Extract the [x, y] coordinate from the center of the cell holding the provided text.  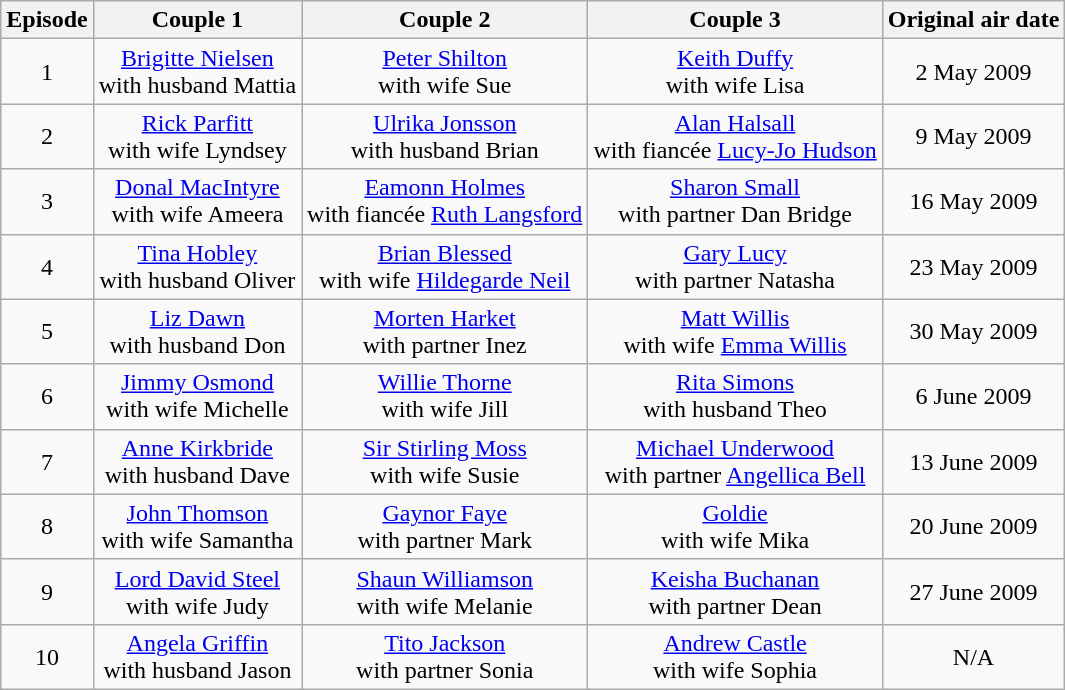
30 May 2009 [974, 332]
Goldiewith wife Mika [735, 526]
Ulrika Jonssonwith husband Brian [445, 136]
Anne Kirkbridewith husband Dave [197, 462]
Liz Dawnwith husband Don [197, 332]
Couple 3 [735, 20]
9 May 2009 [974, 136]
Brigitte Nielsenwith husband Mattia [197, 72]
N/A [974, 656]
Willie Thornewith wife Jill [445, 396]
Keith Duffywith wife Lisa [735, 72]
23 May 2009 [974, 266]
Gary Lucywith partner Natasha [735, 266]
Sharon Smallwith partner Dan Bridge [735, 202]
Angela Griffinwith husband Jason [197, 656]
Brian Blessedwith wife Hildegarde Neil [445, 266]
Sir Stirling Mosswith wife Susie [445, 462]
Gaynor Fayewith partner Mark [445, 526]
Morten Harketwith partner Inez [445, 332]
Tito Jacksonwith partner Sonia [445, 656]
16 May 2009 [974, 202]
5 [47, 332]
Rita Simonswith husband Theo [735, 396]
6 [47, 396]
Episode [47, 20]
Couple 1 [197, 20]
2 [47, 136]
27 June 2009 [974, 592]
Tina Hobleywith husband Oliver [197, 266]
Matt Williswith wife Emma Willis [735, 332]
Michael Underwoodwith partner Angellica Bell [735, 462]
8 [47, 526]
2 May 2009 [974, 72]
13 June 2009 [974, 462]
9 [47, 592]
6 June 2009 [974, 396]
3 [47, 202]
John Thomsonwith wife Samantha [197, 526]
10 [47, 656]
Shaun Williamsonwith wife Melanie [445, 592]
Original air date [974, 20]
Lord David Steel with wife Judy [197, 592]
7 [47, 462]
20 June 2009 [974, 526]
Donal MacIntyrewith wife Ameera [197, 202]
Couple 2 [445, 20]
Keisha Buchananwith partner Dean [735, 592]
1 [47, 72]
4 [47, 266]
Andrew Castlewith wife Sophia [735, 656]
Alan Halsallwith fiancée Lucy-Jo Hudson [735, 136]
Rick Parfittwith wife Lyndsey [197, 136]
Peter Shiltonwith wife Sue [445, 72]
Jimmy Osmondwith wife Michelle [197, 396]
Eamonn Holmeswith fiancée Ruth Langsford [445, 202]
